Return (x, y) of the center of cell containing provided text 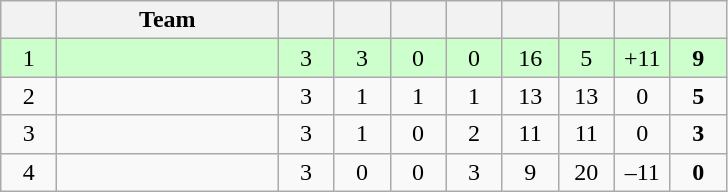
20 (586, 172)
16 (530, 58)
4 (29, 172)
–11 (642, 172)
+11 (642, 58)
Team (168, 20)
